Output the (X, Y) coordinate of the center of the cell containing the given text.  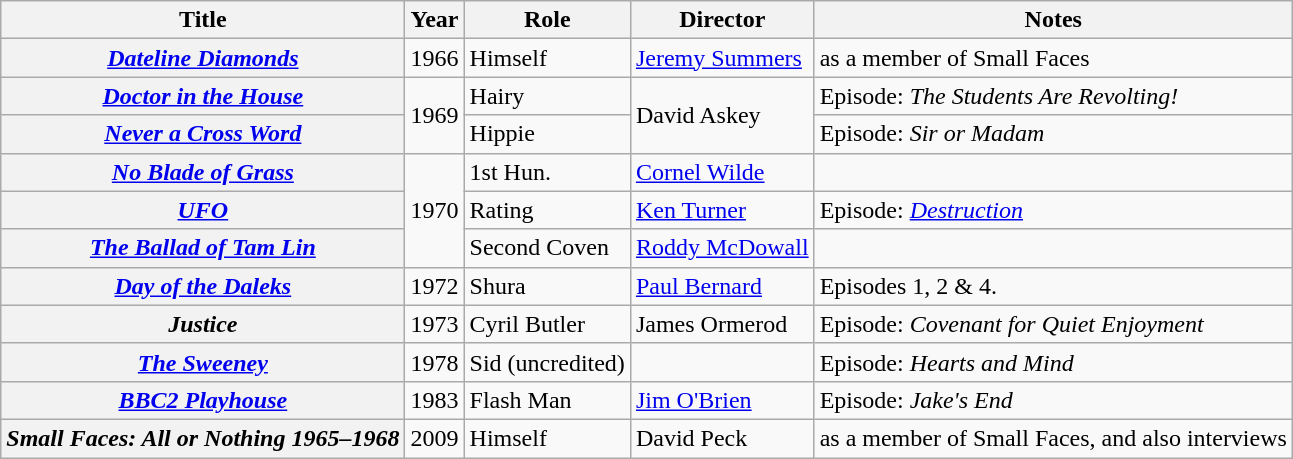
Episode: Destruction (1053, 210)
Notes (1053, 20)
James Ormerod (722, 324)
Episode: Covenant for Quiet Enjoyment (1053, 324)
Cornel Wilde (722, 172)
2009 (434, 438)
Episode: Hearts and Mind (1053, 362)
David Askey (722, 115)
Doctor in the House (203, 96)
Jim O'Brien (722, 400)
1972 (434, 286)
BBC2 Playhouse (203, 400)
David Peck (722, 438)
Year (434, 20)
Director (722, 20)
Title (203, 20)
Episode: Sir or Madam (1053, 134)
Justice (203, 324)
Shura (547, 286)
Ken Turner (722, 210)
Jeremy Summers (722, 58)
Hippie (547, 134)
as a member of Small Faces (1053, 58)
Paul Bernard (722, 286)
The Sweeney (203, 362)
Flash Man (547, 400)
Episode: Jake's End (1053, 400)
1st Hun. (547, 172)
No Blade of Grass (203, 172)
Day of the Daleks (203, 286)
1978 (434, 362)
UFO (203, 210)
Role (547, 20)
Cyril Butler (547, 324)
Episode: The Students Are Revolting! (1053, 96)
Episodes 1, 2 & 4. (1053, 286)
Second Coven (547, 248)
The Ballad of Tam Lin (203, 248)
Sid (uncredited) (547, 362)
1983 (434, 400)
1970 (434, 210)
as a member of Small Faces, and also interviews (1053, 438)
Roddy McDowall (722, 248)
Rating (547, 210)
Dateline Diamonds (203, 58)
1969 (434, 115)
1973 (434, 324)
Hairy (547, 96)
Never a Cross Word (203, 134)
Small Faces: All or Nothing 1965–1968 (203, 438)
1966 (434, 58)
